Capture the cell that displays the provided text and extract its [x, y] central coordinate. 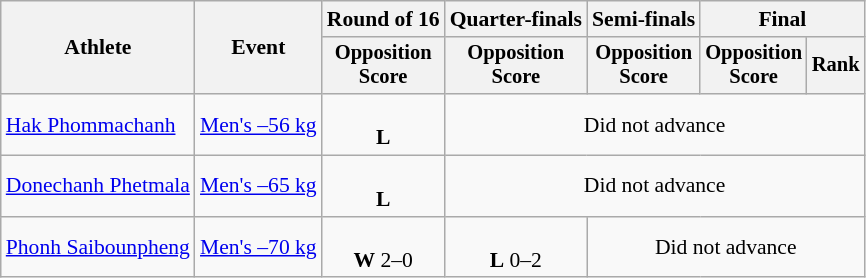
Quarter-finals [516, 19]
Athlete [98, 48]
L 0–2 [516, 248]
Men's –56 kg [258, 124]
Final [782, 19]
Men's –65 kg [258, 186]
Men's –70 kg [258, 248]
Event [258, 48]
Donechanh Phetmala [98, 186]
Rank [836, 66]
Hak Phommachanh [98, 124]
Semi-finals [644, 19]
Round of 16 [384, 19]
Phonh Saibounpheng [98, 248]
W 2–0 [384, 248]
